Locate the cell with the specified text and output its [x, y] center coordinate. 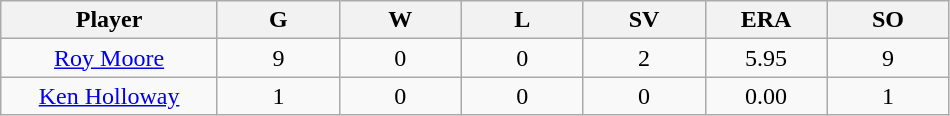
ERA [766, 20]
SO [888, 20]
2 [644, 58]
Player [110, 20]
Roy Moore [110, 58]
0.00 [766, 96]
5.95 [766, 58]
L [522, 20]
SV [644, 20]
G [278, 20]
Ken Holloway [110, 96]
W [400, 20]
